Detect which cell encompasses the target text, then output its (X, Y) center coordinate. 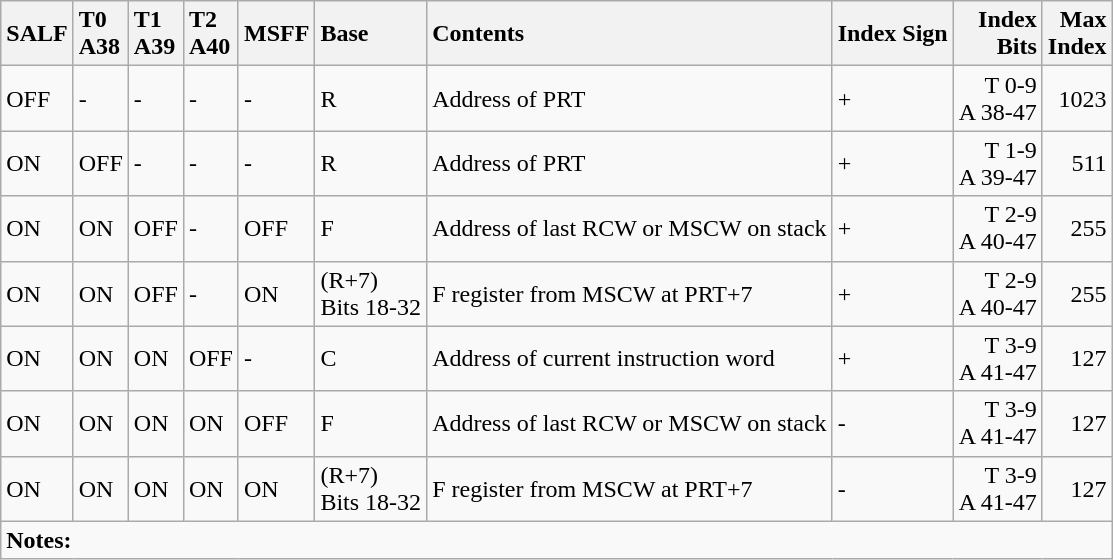
MaxIndex (1077, 34)
MSFF (276, 34)
Index Sign (892, 34)
Base (371, 34)
1023 (1077, 98)
T2A40 (210, 34)
Notes: (556, 540)
T 0-9A 38-47 (998, 98)
Address of current instruction word (630, 358)
Contents (630, 34)
T0A38 (100, 34)
SALF (37, 34)
C (371, 358)
T 1-9A 39-47 (998, 164)
T1A39 (156, 34)
IndexBits (998, 34)
511 (1077, 164)
